Detect which cell encompasses the target text, then output its (X, Y) center coordinate. 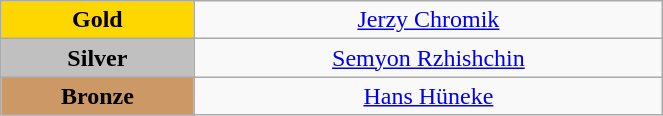
Semyon Rzhishchin (428, 58)
Hans Hüneke (428, 96)
Bronze (98, 96)
Jerzy Chromik (428, 20)
Gold (98, 20)
Silver (98, 58)
